Capture the cell that displays the provided text and extract its [x, y] central coordinate. 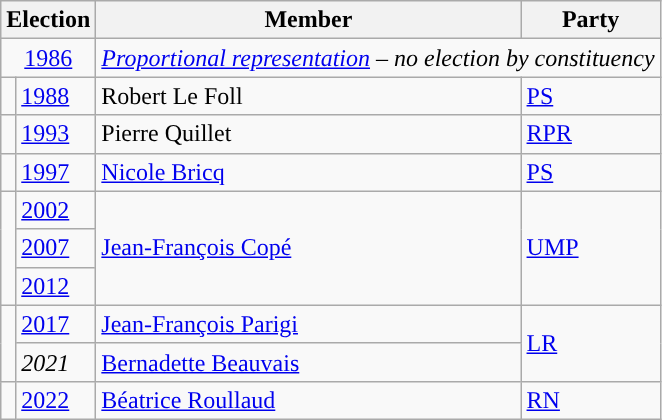
Robert Le Foll [308, 96]
LR [590, 343]
2007 [56, 248]
2002 [56, 210]
1993 [56, 134]
2017 [56, 324]
RN [590, 400]
RPR [590, 134]
1988 [56, 96]
2012 [56, 286]
Bernadette Beauvais [308, 362]
2022 [56, 400]
Pierre Quillet [308, 134]
1997 [56, 172]
Nicole Bricq [308, 172]
1986 [48, 58]
Proportional representation – no election by constituency [378, 58]
Béatrice Roullaud [308, 400]
Member [308, 20]
UMP [590, 248]
Election [48, 20]
2021 [56, 362]
Party [590, 20]
Jean-François Copé [308, 248]
Jean-François Parigi [308, 324]
